Provide the (X, Y) coordinate of the cell's center where the given text is located.  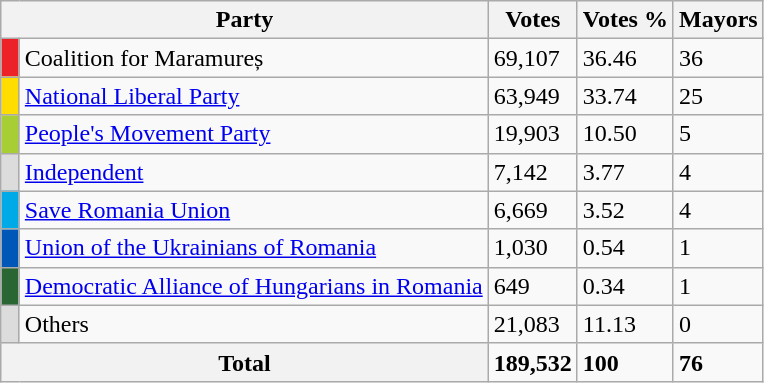
36.46 (625, 58)
Mayors (718, 20)
People's Movement Party (254, 134)
5 (718, 134)
Save Romania Union (254, 210)
69,107 (532, 58)
Independent (254, 172)
3.77 (625, 172)
Democratic Alliance of Hungarians in Romania (254, 286)
63,949 (532, 96)
Party (244, 20)
19,903 (532, 134)
1,030 (532, 248)
Total (244, 362)
0.54 (625, 248)
10.50 (625, 134)
3.52 (625, 210)
0.34 (625, 286)
Coalition for Maramureș (254, 58)
21,083 (532, 324)
25 (718, 96)
National Liberal Party (254, 96)
Others (254, 324)
11.13 (625, 324)
33.74 (625, 96)
7,142 (532, 172)
Union of the Ukrainians of Romania (254, 248)
189,532 (532, 362)
Votes % (625, 20)
36 (718, 58)
6,669 (532, 210)
Votes (532, 20)
76 (718, 362)
100 (625, 362)
0 (718, 324)
649 (532, 286)
